Capture the cell that displays the provided text and extract its [X, Y] central coordinate. 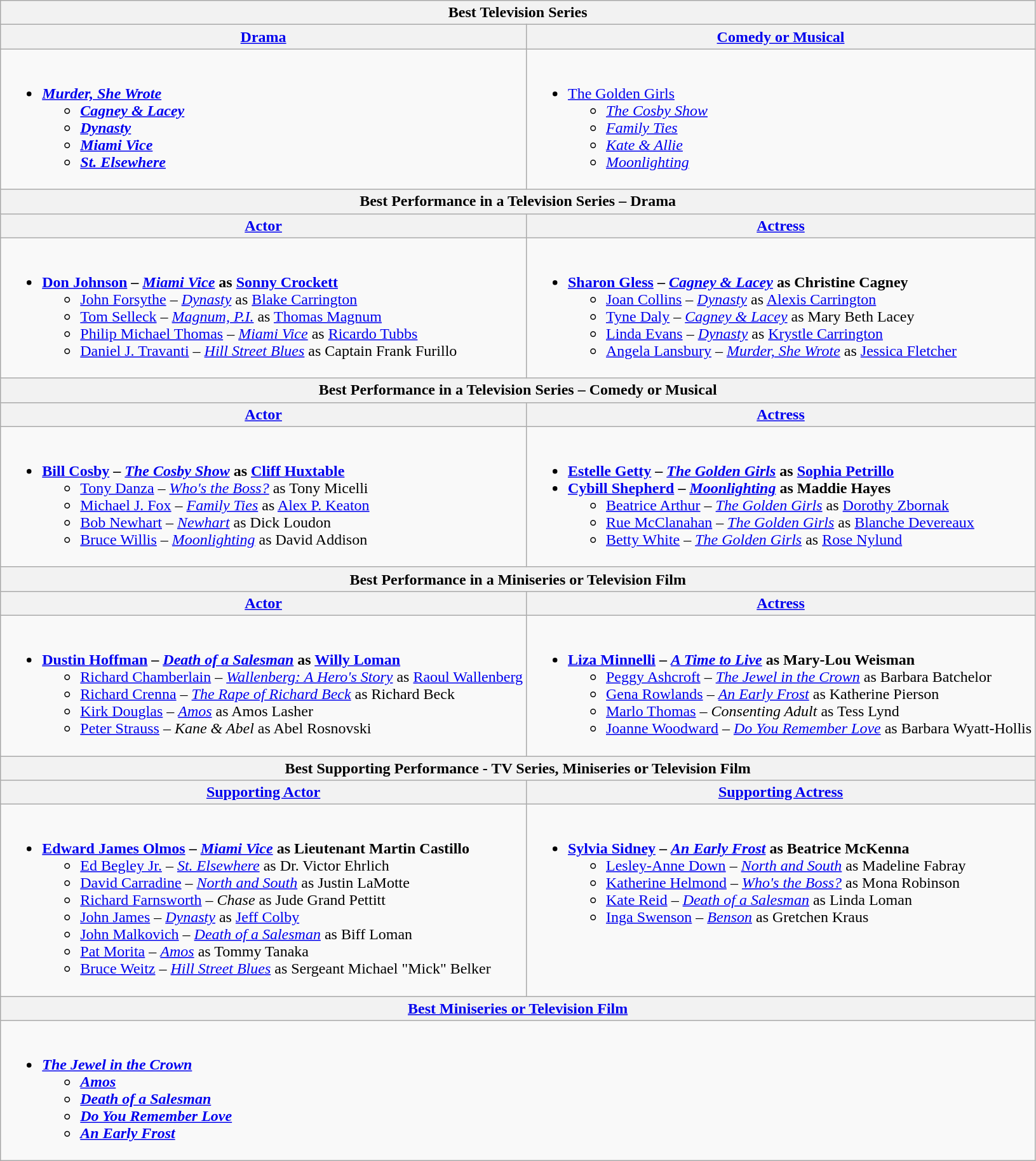
Best Performance in a Miniseries or Television Film [518, 579]
Best Supporting Performance - TV Series, Miniseries or Television Film [518, 768]
Comedy or Musical [780, 37]
Best Television Series [518, 13]
Best Performance in a Television Series – Comedy or Musical [518, 390]
The Golden GirlsThe Cosby ShowFamily TiesKate & AllieMoonlighting [780, 119]
The Jewel in the CrownAmosDeath of a SalesmanDo You Remember LoveAn Early Frost [518, 1090]
Best Miniseries or Television Film [518, 1008]
Drama [264, 37]
Supporting Actor [264, 792]
Supporting Actress [780, 792]
Best Performance in a Television Series – Drama [518, 201]
Murder, She WroteCagney & LaceyDynastyMiami ViceSt. Elsewhere [264, 119]
